Detect which cell encompasses the target text, then output its [X, Y] center coordinate. 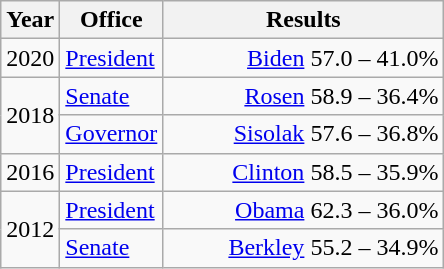
2016 [30, 172]
2012 [30, 229]
Year [30, 20]
Obama 62.3 – 36.0% [304, 210]
2018 [30, 115]
Biden 57.0 – 41.0% [304, 58]
Office [112, 20]
Sisolak 57.6 – 36.8% [304, 134]
Berkley 55.2 – 34.9% [304, 248]
Governor [112, 134]
Results [304, 20]
Clinton 58.5 – 35.9% [304, 172]
2020 [30, 58]
Rosen 58.9 – 36.4% [304, 96]
